Scan for the cell matching the given text and deliver its (X, Y) coordinate at center. 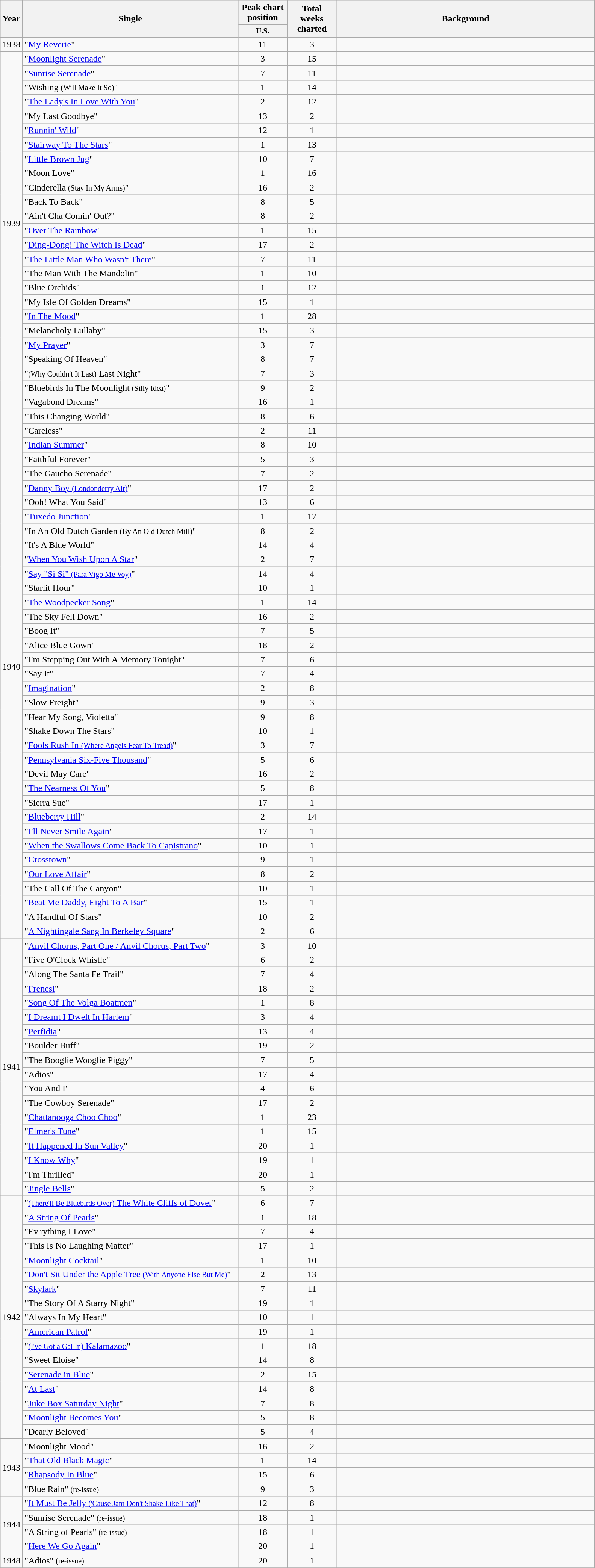
"Fools Rush In (Where Angels Fear To Tread)" (130, 745)
"The Gaucho Serenade" (130, 473)
"Adios" (re-issue) (130, 1560)
"I'm Stepping Out With A Memory Tonight" (130, 659)
23 (312, 1117)
"(I've Got a Gal In) Kalamazoo" (130, 1346)
"Ooh! What You Said" (130, 502)
"Shake Down The Stars" (130, 731)
"Bluebirds In The Moonlight (Silly Idea)" (130, 388)
"Say It" (130, 674)
"Alice Blue Gown" (130, 645)
"Sierra Sue" (130, 803)
"Sunrise Serenade" (re-issue) (130, 1518)
"Boog It" (130, 631)
"Moonlight Becomes You" (130, 1417)
"You And I" (130, 1089)
"Our Love Affair" (130, 874)
"The Man With The Mandolin" (130, 273)
Single (130, 19)
1940 (11, 667)
"This Is No Laughing Matter" (130, 1246)
"Boulder Buff" (130, 1046)
"Starlit Hour" (130, 588)
"The Call Of The Canyon" (130, 888)
"Careless" (130, 431)
"Five O'Clock Whistle" (130, 960)
"Indian Summer" (130, 445)
"Faithful Forever" (130, 459)
"Chattanooga Choo Choo" (130, 1117)
Year (11, 19)
"Back To Back" (130, 202)
"The Woodpecker Song" (130, 602)
Totalweekscharted (312, 19)
"Stairway To The Stars" (130, 145)
U.S. (262, 31)
1944 (11, 1525)
"Speaking Of Heaven" (130, 359)
"When the Swallows Come Back To Capistrano" (130, 845)
"Slow Freight" (130, 702)
"This Changing World" (130, 416)
"I'll Never Smile Again" (130, 831)
1941 (11, 1067)
"Jingle Bells" (130, 1188)
"Don't Sit Under the Apple Tree (With Anyone Else But Me)" (130, 1275)
"Say "Si Si" (Para Vigo Me Voy)" (130, 574)
"The Little Man Who Wasn't There" (130, 259)
"Ain't Cha Comin' Out?" (130, 216)
"Perfidia" (130, 1031)
"(There'll Be Bluebirds Over) The White Cliffs of Dover" (130, 1203)
"I'm Thrilled" (130, 1174)
"Dearly Beloved" (130, 1432)
"A String of Pearls" (re-issue) (130, 1532)
"Ev'rything I Love" (130, 1231)
"Over The Rainbow" (130, 230)
28 (312, 316)
"The Cowboy Serenade" (130, 1103)
"Juke Box Saturday Night" (130, 1403)
"Song Of The Volga Boatmen" (130, 1002)
"Melancholy Lullaby" (130, 331)
"Moon Love" (130, 173)
"Beat Me Daddy, Eight To A Bar" (130, 903)
"Moonlight Mood" (130, 1446)
"Wishing (Will Make It So)" (130, 87)
"The Lady's In Love With You" (130, 102)
"Moonlight Cocktail" (130, 1260)
"A Nightingale Sang In Berkeley Square" (130, 931)
"Imagination" (130, 688)
"My Prayer" (130, 345)
"Frenesi" (130, 988)
"In An Old Dutch Garden (By An Old Dutch Mill)" (130, 531)
1943 (11, 1467)
"Blueberry Hill" (130, 817)
"Always In My Heart" (130, 1317)
"A String Of Pearls" (130, 1217)
1939 (11, 223)
"Danny Boy (Londonderry Air)" (130, 488)
"Ding-Dong! The Witch Is Dead" (130, 245)
"My Last Goodbye" (130, 116)
"My Isle Of Golden Dreams" (130, 302)
"Blue Rain" (re-issue) (130, 1489)
"A Handful Of Stars" (130, 917)
"Crosstown" (130, 860)
"(Why Couldn't It Last) Last Night" (130, 373)
Background (466, 19)
"Little Brown Jug" (130, 159)
"That Old Black Magic" (130, 1460)
"Pennsylvania Six-Five Thousand" (130, 759)
"I Dreamt I Dwelt In Harlem" (130, 1017)
"Cinderella (Stay In My Arms)" (130, 187)
"The Sky Fell Down" (130, 617)
"Here We Go Again" (130, 1546)
"Hear My Song, Violetta" (130, 717)
"Vagabond Dreams" (130, 402)
"Anvil Chorus, Part One / Anvil Chorus, Part Two" (130, 945)
1948 (11, 1560)
"In The Mood" (130, 316)
"Tuxedo Junction" (130, 516)
"Rhapsody In Blue" (130, 1475)
"The Booglie Wooglie Piggy" (130, 1060)
"The Story Of A Starry Night" (130, 1303)
"I Know Why" (130, 1160)
"The Nearness Of You" (130, 788)
"Sunrise Serenade" (130, 73)
"At Last" (130, 1389)
"Runnin' Wild" (130, 130)
1938 (11, 44)
"Skylark" (130, 1289)
"American Patrol" (130, 1332)
"It Must Be Jelly ('Cause Jam Don't Shake Like That)" (130, 1503)
"Moonlight Serenade" (130, 59)
"Adios" (130, 1074)
"Along The Santa Fe Trail" (130, 974)
"Sweet Eloise" (130, 1360)
"It Happened In Sun Valley" (130, 1146)
1942 (11, 1317)
"My Reverie" (130, 44)
"Blue Orchids" (130, 287)
"Elmer's Tune" (130, 1131)
"Devil May Care" (130, 774)
"Serenade in Blue" (130, 1374)
"It's A Blue World" (130, 545)
Peak chart position (262, 13)
"When You Wish Upon A Star" (130, 559)
